Locate the cell with the specified text and output its [X, Y] center coordinate. 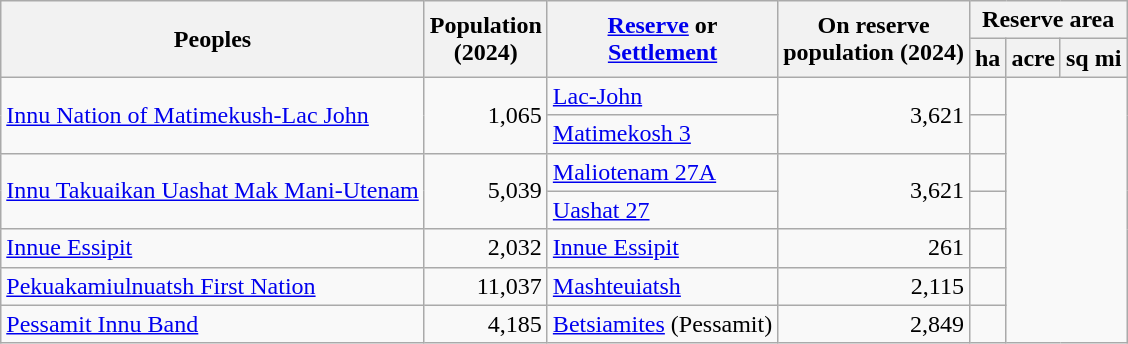
Pessamit Innu Band [212, 324]
Innu Takuaikan Uashat Mak Mani-Utenam [212, 191]
Uashat 27 [662, 210]
2,849 [874, 324]
4,185 [486, 324]
2,032 [486, 248]
1,065 [486, 115]
Matimekosh 3 [662, 134]
2,115 [874, 286]
Pekuakamiulnuatsh First Nation [212, 286]
Peoples [212, 39]
5,039 [486, 191]
On reservepopulation (2024) [874, 39]
Mashteuiatsh [662, 286]
Reserve area [1048, 20]
sq mi [1093, 58]
Reserve orSettlement [662, 39]
Betsiamites (Pessamit) [662, 324]
acre [1034, 58]
Maliotenam 27A [662, 172]
ha [987, 58]
Lac-John [662, 96]
261 [874, 248]
Innu Nation of Matimekush-Lac John [212, 115]
Population(2024) [486, 39]
11,037 [486, 286]
